Locate the cell with the specified text and output its [x, y] center coordinate. 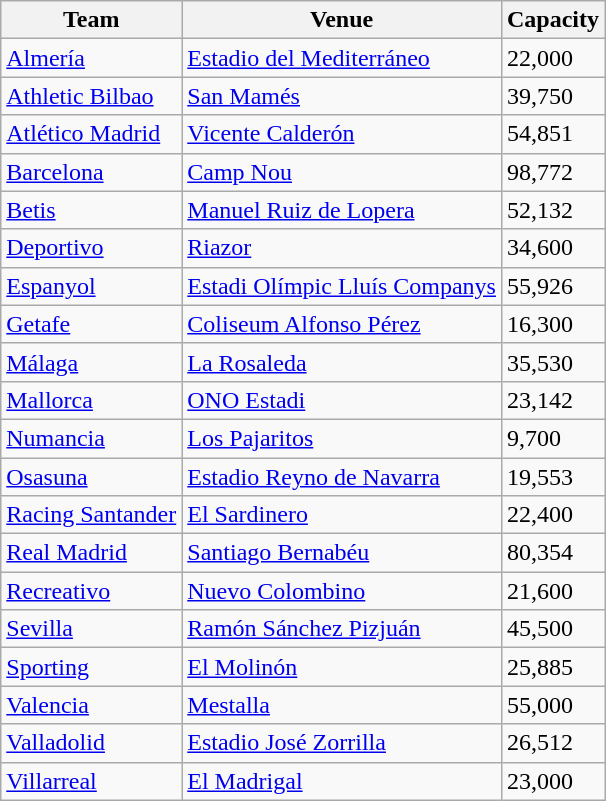
Estadio del Mediterráneo [342, 58]
55,926 [552, 286]
22,400 [552, 515]
La Rosaleda [342, 362]
Estadi Olímpic Lluís Companys [342, 286]
35,530 [552, 362]
Almería [92, 58]
52,132 [552, 210]
Estadio José Zorrilla [342, 743]
Nuevo Colombino [342, 591]
Sporting [92, 667]
Racing Santander [92, 515]
54,851 [552, 134]
21,600 [552, 591]
34,600 [552, 248]
Capacity [552, 20]
Getafe [92, 324]
Venue [342, 20]
Riazor [342, 248]
Deportivo [92, 248]
Recreativo [92, 591]
80,354 [552, 553]
Villarreal [92, 781]
Sevilla [92, 629]
El Madrigal [342, 781]
Valencia [92, 705]
Coliseum Alfonso Pérez [342, 324]
Real Madrid [92, 553]
25,885 [552, 667]
Athletic Bilbao [92, 96]
55,000 [552, 705]
98,772 [552, 172]
Mestalla [342, 705]
Osasuna [92, 477]
Manuel Ruiz de Lopera [342, 210]
Espanyol [92, 286]
Vicente Calderón [342, 134]
23,000 [552, 781]
22,000 [552, 58]
ONO Estadi [342, 400]
Santiago Bernabéu [342, 553]
Valladolid [92, 743]
Málaga [92, 362]
39,750 [552, 96]
19,553 [552, 477]
26,512 [552, 743]
Betis [92, 210]
Barcelona [92, 172]
San Mamés [342, 96]
El Molinón [342, 667]
45,500 [552, 629]
Atlético Madrid [92, 134]
Mallorca [92, 400]
Ramón Sánchez Pizjuán [342, 629]
Team [92, 20]
Los Pajaritos [342, 438]
16,300 [552, 324]
Camp Nou [342, 172]
9,700 [552, 438]
El Sardinero [342, 515]
Estadio Reyno de Navarra [342, 477]
23,142 [552, 400]
Numancia [92, 438]
